Find where the given text appears and provide that cell's center as [X, Y] coordinate. 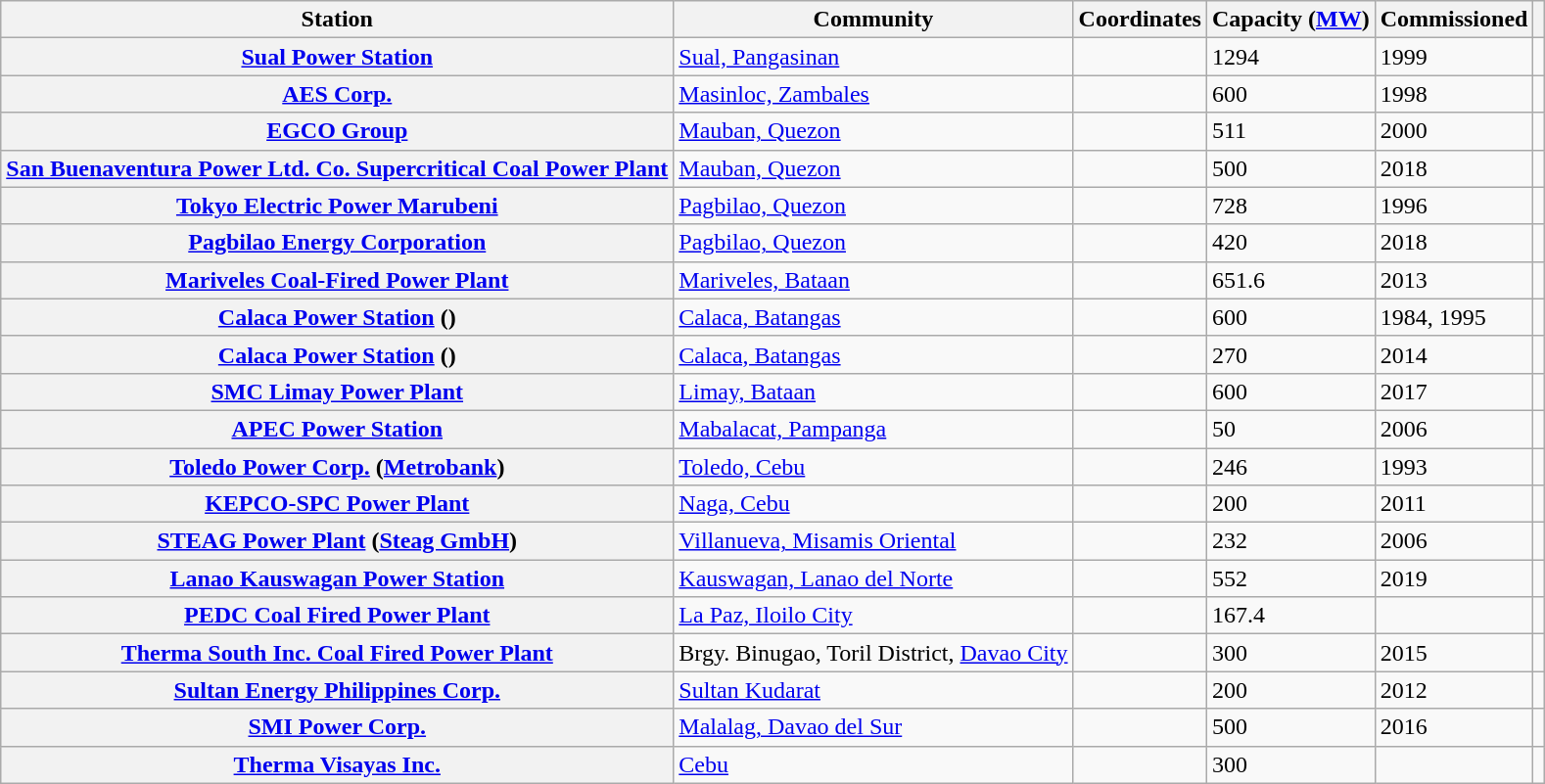
2011 [1454, 504]
420 [1290, 243]
246 [1290, 467]
50 [1290, 429]
La Paz, Iloilo City [873, 616]
1294 [1290, 57]
1999 [1454, 57]
STEAG Power Plant (Steag GmbH) [337, 541]
Therma South Inc. Coal Fired Power Plant [337, 653]
PEDC Coal Fired Power Plant [337, 616]
Capacity (MW) [1290, 20]
Naga, Cebu [873, 504]
Toledo, Cebu [873, 467]
Kauswagan, Lanao del Norte [873, 578]
Mariveles, Bataan [873, 280]
Sual Power Station [337, 57]
2015 [1454, 653]
Masinloc, Zambales [873, 94]
Malalag, Davao del Sur [873, 727]
KEPCO-SPC Power Plant [337, 504]
Brgy. Binugao, Toril District, Davao City [873, 653]
1998 [1454, 94]
Sultan Energy Philippines Corp. [337, 690]
Lanao Kauswagan Power Station [337, 578]
167.4 [1290, 616]
Mariveles Coal-Fired Power Plant [337, 280]
APEC Power Station [337, 429]
Sultan Kudarat [873, 690]
Sual, Pangasinan [873, 57]
Pagbilao Energy Corporation [337, 243]
511 [1290, 131]
2014 [1454, 354]
2016 [1454, 727]
232 [1290, 541]
SMI Power Corp. [337, 727]
Toledo Power Corp. (Metrobank) [337, 467]
Limay, Bataan [873, 392]
2012 [1454, 690]
Tokyo Electric Power Marubeni [337, 206]
SMC Limay Power Plant [337, 392]
1996 [1454, 206]
Coordinates [1140, 20]
1993 [1454, 467]
2019 [1454, 578]
San Buenaventura Power Ltd. Co. Supercritical Coal Power Plant [337, 168]
Mabalacat, Pampanga [873, 429]
Station [337, 20]
270 [1290, 354]
AES Corp. [337, 94]
552 [1290, 578]
651.6 [1290, 280]
2013 [1454, 280]
EGCO Group [337, 131]
2017 [1454, 392]
2000 [1454, 131]
1984, 1995 [1454, 317]
Community [873, 20]
Commissioned [1454, 20]
Villanueva, Misamis Oriental [873, 541]
Therma Visayas Inc. [337, 764]
Cebu [873, 764]
728 [1290, 206]
